Return [x, y] of the center of cell containing provided text 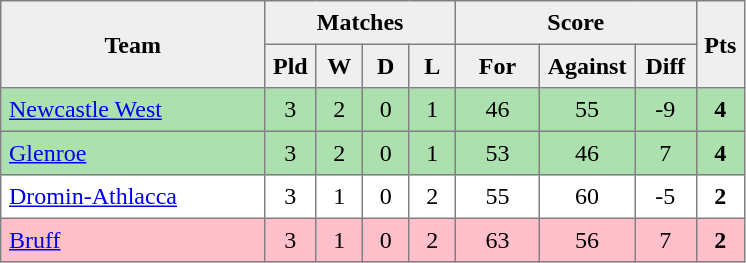
Diff [666, 66]
D [385, 66]
W [339, 66]
L [432, 66]
Glenroe [133, 153]
-9 [666, 110]
Newcastle West [133, 110]
Pts [720, 44]
Against [586, 66]
60 [586, 197]
Score [576, 23]
-5 [666, 197]
Pld [290, 66]
63 [497, 240]
Bruff [133, 240]
56 [586, 240]
53 [497, 153]
For [497, 66]
Matches [360, 23]
Dromin-Athlacca [133, 197]
Team [133, 44]
